Pinpoint the cell where the given text exists, returning its [X, Y] midpoint coordinate. 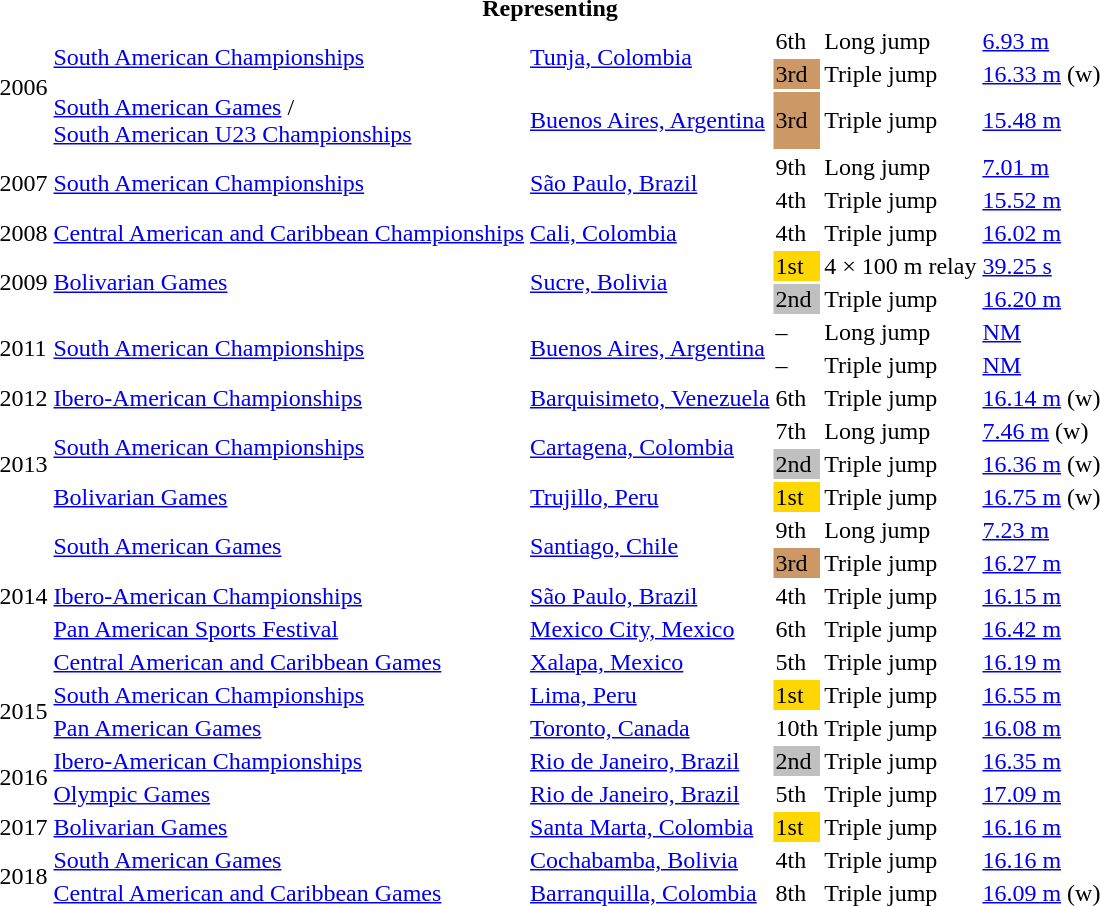
Pan American Sports Festival [289, 629]
Cali, Colombia [650, 233]
4 × 100 m relay [900, 266]
Olympic Games [289, 794]
Central American and Caribbean Championships [289, 233]
Tunja, Colombia [650, 58]
Santiago, Chile [650, 546]
Lima, Peru [650, 695]
Central American and Caribbean Games [289, 662]
7th [797, 431]
Barquisimeto, Venezuela [650, 398]
Mexico City, Mexico [650, 629]
Trujillo, Peru [650, 497]
10th [797, 728]
Cartagena, Colombia [650, 448]
Sucre, Bolivia [650, 282]
Cochabamba, Bolivia [650, 860]
Xalapa, Mexico [650, 662]
South American Games /South American U23 Championships [289, 120]
Santa Marta, Colombia [650, 827]
Pan American Games [289, 728]
Toronto, Canada [650, 728]
